Pinpoint the cell where the given text exists, returning its [X, Y] midpoint coordinate. 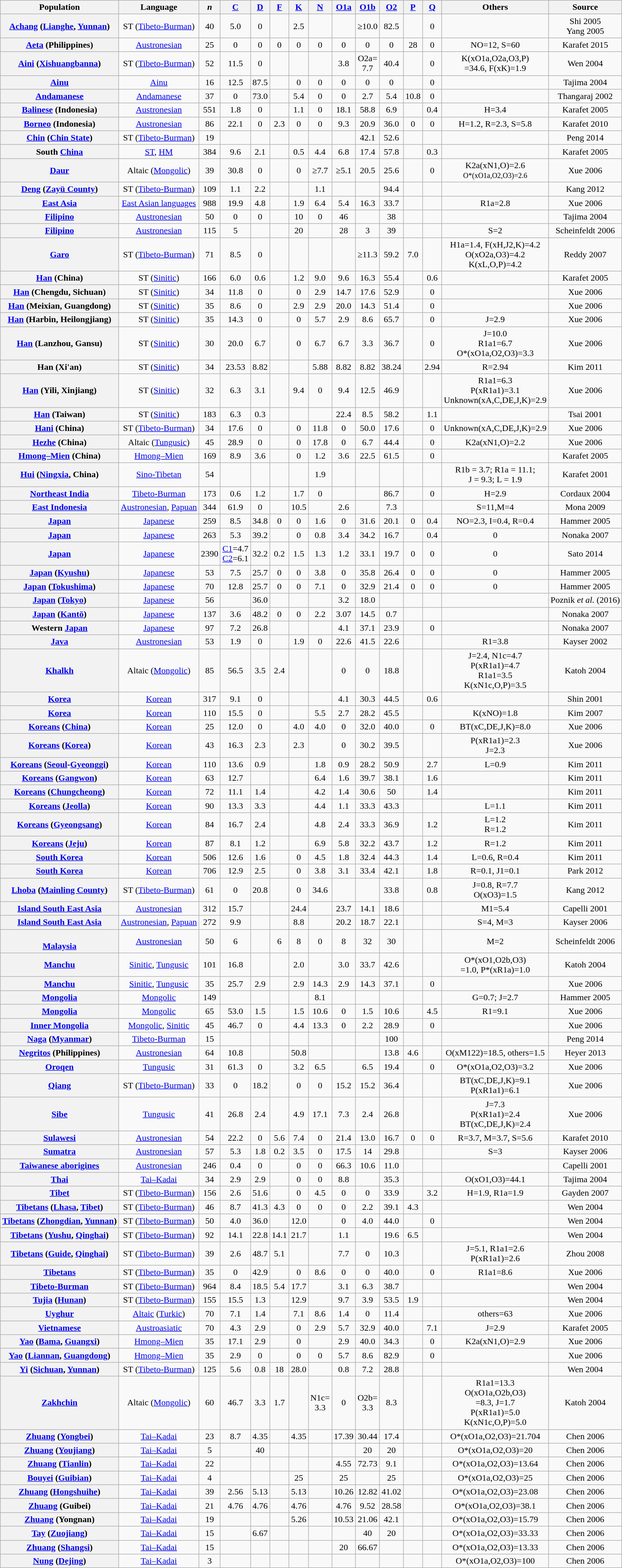
10.26 [343, 1492]
85 [210, 670]
Zhuang (Youjiang) [60, 1450]
20.2 [343, 922]
2.1 [260, 151]
4 [210, 1478]
19.4 [391, 1067]
Japan (Kantō) [60, 614]
Khalkh [60, 670]
Han (Taiwan) [60, 414]
P [413, 7]
Thai [60, 1179]
O*(xO1a,O2,O3)=3.2 [495, 1067]
156 [210, 1193]
Cordaux 2004 [585, 493]
22.4 [343, 414]
551 [210, 110]
19.6 [391, 1235]
Heyer 2013 [585, 1053]
29.8 [391, 1152]
33.1 [367, 554]
Koreans (Jeju) [60, 843]
149 [210, 997]
384 [210, 151]
M=2 [495, 941]
K2a(xN1,O)=2.9 [495, 1342]
22.2 [236, 1138]
4.55 [343, 1464]
72 [210, 792]
≥10.0 [367, 26]
Japan (Tokyo) [60, 600]
S=3 [495, 1152]
H=1.2, R=2.3, S=5.8 [495, 124]
82.9 [391, 1355]
Northeast India [60, 493]
Population [60, 7]
Taiwanese aborigines [60, 1165]
63 [210, 778]
35.3 [391, 1179]
C1=4.7C2=6.1 [236, 554]
16 [210, 82]
L=1.1 [495, 806]
7.5 [236, 573]
Tibetans (Guide, Qinghai) [60, 1254]
18.1 [343, 110]
O(xM122)=18.5, others=1.5 [495, 1053]
G=0.7; J=2.7 [495, 997]
≥5.1 [343, 170]
33.4 [367, 871]
30.6 [367, 792]
O(xO1,O3)=44.1 [495, 1179]
Zhuang (Guibei) [60, 1505]
9.3 [343, 124]
56 [210, 600]
R1a1=8.6 [495, 1272]
Zhuang (Yongbei) [60, 1436]
J=0.8, R=7.7O(xO3)=1.5 [495, 890]
Han (Yili, Xinjiang) [60, 391]
Western Japan [60, 628]
9.9 [236, 922]
Sulawesi [60, 1138]
others=63 [495, 1314]
Koreans (Seoul-Gyeonggi) [60, 764]
Mongolic, Sinitic [159, 1025]
33 [210, 1085]
57.8 [391, 151]
R1=9.1 [495, 1011]
Oroqen [60, 1067]
R=0.1, J1=0.1 [495, 871]
44.3 [391, 857]
41.02 [391, 1492]
Koreans (Jeolla) [60, 806]
n [210, 7]
101 [210, 965]
46.9 [391, 391]
259 [210, 521]
Tay (Zuojiang) [60, 1533]
5.5 [320, 713]
Zhuang (Yongnan) [60, 1519]
32.4 [367, 857]
82.5 [391, 26]
8.3 [391, 1403]
34.6 [320, 890]
45.5 [391, 713]
23.9 [391, 628]
51.6 [260, 1193]
M1=5.4 [495, 908]
21 [210, 1505]
706 [210, 871]
2390 [210, 554]
N1c=3.3 [320, 1403]
O*(xO1a,O2,O3)=23.08 [495, 1492]
312 [210, 908]
42.6 [391, 965]
O2b=3.3 [367, 1403]
65 [210, 1011]
38 [391, 217]
East Asian languages [159, 203]
7.0 [413, 254]
30.2 [367, 745]
506 [210, 857]
28.58 [391, 1505]
9.7 [343, 1300]
12.7 [236, 778]
10.53 [343, 1519]
10 [299, 217]
Qiang [60, 1085]
25.6 [391, 170]
964 [210, 1286]
Daur [60, 170]
51.4 [391, 306]
Han (Harbin, Heilongjiang) [60, 320]
36.7 [391, 343]
61.9 [236, 507]
2.0 [299, 965]
97 [210, 628]
Han (Meixian, Guangdong) [60, 306]
5.8 [343, 843]
30.8 [236, 170]
Negritos (Philippines) [60, 1053]
Aeta (Philippines) [60, 45]
52.6 [391, 138]
Deng (Zayü County) [60, 189]
34.8 [260, 521]
20.8 [260, 890]
12.8 [236, 586]
Mona 2009 [585, 507]
109 [210, 189]
Unknown(xA,C,DE,J,K)=2.9 [495, 428]
57 [210, 1152]
31 [210, 1067]
23.7 [343, 908]
166 [210, 278]
S=11,M=4 [495, 507]
Reddy 2007 [585, 254]
11.1 [236, 792]
5.0 [236, 26]
22 [210, 1464]
Poznik et al. (2016) [585, 600]
R1=3.8 [495, 642]
Aini (Xishuangbanna) [60, 63]
14.5 [367, 614]
6.0 [236, 278]
32.0 [367, 726]
5.88 [320, 367]
20.1 [391, 521]
71 [210, 254]
183 [210, 414]
O2 [391, 7]
0.5 [299, 151]
169 [210, 456]
41.3 [260, 1207]
Thangaraj 2002 [585, 96]
56.5 [236, 670]
Austroasiatic [159, 1328]
Tibet [60, 1193]
344 [210, 507]
20.5 [367, 170]
Zhuang (Hongshuihe) [60, 1492]
J=10.0R1a1=6.7O*(xO1a,O2,O3)=3.3 [495, 343]
38.1 [391, 778]
8.4 [236, 1286]
38.24 [391, 367]
246 [210, 1165]
L=0.9 [495, 764]
11.0 [391, 1165]
14.7 [343, 292]
Japan (Kyushu) [60, 573]
33.8 [391, 890]
Sato 2014 [585, 554]
Yao (Bama, Guangxi) [60, 1342]
48.7 [260, 1254]
2.94 [432, 367]
3.9 [367, 1300]
BT(xC,DE,J,K)=9.1P(xR1a1)=6.1 [495, 1085]
Japan (Tokushima) [60, 586]
58.2 [391, 414]
NO=12, S=60 [495, 45]
6.8 [343, 151]
ST, HM [159, 151]
O*(xO1a,O2,O3)=20 [495, 1450]
17.5 [343, 1152]
Kim 2007 [585, 713]
272 [210, 922]
41 [210, 1114]
Zhou 2008 [585, 1254]
Altaic (Tungusic) [159, 442]
R1b = 3.7; R1a = 11.1;J = 9.3; L = 1.9 [495, 475]
72.73 [367, 1464]
13.0 [367, 1138]
Han (Lanzhou, Gansu) [60, 343]
Altaic (Turkic) [159, 1314]
O*(xO1a,O2,O3)=38.1 [495, 1505]
317 [210, 699]
C [236, 7]
100 [391, 1039]
O1a [343, 7]
Chin (Chin State) [60, 138]
O*(xO1a,O2,O3)=21.704 [495, 1436]
26.4 [391, 573]
L=0.6, R=0.4 [495, 857]
7.4 [299, 1138]
13.8 [391, 1053]
6.67 [260, 1533]
H=2.9 [495, 493]
Lhoba (Mainling County) [60, 890]
44.4 [391, 442]
18 [279, 1369]
BT(xC,DE,J,K)=8.0 [495, 726]
R=2.94 [495, 367]
K2a(xN1,O)=2.2 [495, 442]
South China [60, 151]
11.5 [236, 63]
12.6 [236, 857]
115 [210, 231]
86 [210, 124]
20.9 [367, 124]
18.7 [367, 922]
2.56 [236, 1492]
30.3 [367, 699]
15.7 [236, 908]
East Indonesia [60, 507]
H=1.9, R1a=1.9 [495, 1193]
≥7.7 [320, 170]
H=3.4 [495, 110]
39.7 [367, 778]
Garo [60, 254]
50.9 [391, 764]
28.8 [391, 1369]
8.9 [236, 456]
19.7 [391, 554]
O1b [367, 7]
Malaysia [60, 941]
13.6 [236, 764]
55.4 [391, 278]
R=1.2 [495, 843]
84 [210, 825]
43.7 [391, 843]
173 [210, 493]
37 [210, 96]
R1a=2.8 [495, 203]
10.5 [299, 507]
≥11.3 [367, 254]
Kayser 2002 [585, 642]
5.26 [299, 1519]
61.3 [236, 1067]
K(xO1a,O2a,O3,P)=34.6, F(xK)=1.9 [495, 63]
14 [367, 1152]
155 [210, 1300]
17.7 [299, 1286]
35.8 [367, 573]
4.9 [299, 1114]
53.0 [236, 1011]
9.52 [367, 1505]
34.3 [391, 1342]
31.6 [367, 521]
Balinese (Indonesia) [60, 110]
Others [495, 7]
22.8 [260, 1235]
O*(xO1a,O2,O3)=15.79 [495, 1519]
19.9 [236, 203]
86.7 [391, 493]
D [260, 7]
61.5 [391, 456]
43 [210, 745]
O*(xO1a,O2,O3)=100 [495, 1561]
65.7 [391, 320]
Naga (Myanmar) [60, 1039]
Tibetans (Lhasa, Tibet) [60, 1207]
Shi 2005Yang 2005 [585, 26]
R1a1=13.3O(xO1a,O2b,O3)=8.3, J=1.7P(xR1a1)=5.0K(xN1c,O,P)=5.0 [495, 1403]
59.2 [391, 254]
66.67 [367, 1547]
Nung (Dejing) [60, 1561]
40.4 [391, 63]
53.5 [391, 1300]
S=4, M=3 [495, 922]
52 [210, 63]
28.0 [299, 1369]
137 [210, 614]
Sumatra [60, 1152]
O*(xO1a,O2,O3)=33.33 [495, 1533]
Park 2012 [585, 871]
NO=2.3, I=0.4, R=0.4 [495, 521]
39.5 [391, 745]
Vietnamese [60, 1328]
S=2 [495, 231]
Koreans (China) [60, 726]
18.0 [367, 600]
18.6 [391, 908]
Inner Mongolia [60, 1025]
24.4 [299, 908]
Han (China) [60, 278]
O*(xO1a,O2,O3)=13.64 [495, 1464]
Karafet 2001 [585, 475]
87.5 [260, 82]
42.9 [260, 1272]
17.39 [343, 1436]
Uyghur [60, 1314]
J=2.4, N1c=4.7P(xR1a1)=4.7R1a1=3.5K(xN1c,O,P)=3.5 [495, 670]
Tibetans (Zhongdian, Yunnan) [60, 1221]
263 [210, 535]
Koreans (Chungcheong) [60, 792]
Yao (Liannan, Guangdong) [60, 1355]
0.7 [391, 614]
Tibetans (Yushu, Qinghai) [60, 1235]
50.8 [299, 1053]
F [279, 7]
Achang (Lianghe, Yunnan) [60, 26]
30.44 [367, 1436]
36.9 [391, 825]
K2a(xN1,O)=2.6O*(xO1a,O2,O3)=2.6 [495, 170]
988 [210, 203]
Han (Xi'an) [60, 367]
Q [432, 7]
O2a=7.7 [367, 63]
87 [210, 843]
11.4 [391, 1314]
O*(xO1a,O2,O3)=25 [495, 1478]
Java [60, 642]
18.8 [391, 670]
Tujia (Hunan) [60, 1300]
L=1.2R=1.2 [495, 825]
H1a=1.4, F(xH,J2,K)=4.2O(xO2a,O3)=4.2K(xL,O,P)=4.2 [495, 254]
Borneo (Indonesia) [60, 124]
O*(xO1a,O2,O3)=13.33 [495, 1547]
43.3 [391, 806]
58.8 [367, 110]
66.3 [343, 1165]
60 [210, 1403]
3.4 [343, 535]
J=5.1, R1a1=2.6P(xR1a1)=2.6 [495, 1254]
18.5 [260, 1286]
Tsai 2001 [585, 414]
Source [585, 7]
3.0 [343, 965]
38.7 [391, 1286]
34.2 [367, 535]
9.0 [320, 278]
Koreans (Gyeongsang) [60, 825]
36.4 [391, 1085]
4.2 [320, 792]
33.9 [391, 1193]
Zakhchin [60, 1403]
Hui (Ningxia, China) [60, 475]
44.0 [391, 1221]
Karafet 2015 [585, 45]
Han (Chengdu, Sichuan) [60, 292]
East Asia [60, 203]
16.8 [236, 965]
Koreans (Gangwon) [60, 778]
41.5 [367, 642]
P(xR1a1)=2.3J=2.3 [495, 745]
22.5 [367, 456]
Zhuang (Tianlin) [60, 1464]
39.1 [391, 1207]
50.0 [367, 428]
Yi (Sichuan, Yunnan) [60, 1369]
73.0 [260, 96]
21.06 [367, 1519]
94.4 [391, 189]
Hezhe (China) [60, 442]
K [299, 7]
21.7 [299, 1235]
90 [210, 806]
7.7 [343, 1254]
Hani (China) [60, 428]
48.2 [260, 614]
23.53 [236, 367]
3.07 [343, 614]
10.3 [391, 1254]
61 [210, 890]
R1a1=6.3P(xR1a1)=3.1Unknown(xA,C,DE,J,K)=2.9 [495, 391]
Language [159, 7]
64 [210, 1053]
Zhuang (Shangsi) [60, 1547]
Koreans (Korea) [60, 745]
44.5 [391, 699]
125 [210, 1369]
23 [210, 1436]
Sibe [60, 1114]
5.1 [279, 1254]
39.2 [260, 535]
O*(xO1,O2b,O3)=1.0, P*(xR1a)=1.0 [495, 965]
92 [210, 1235]
R=3.7, M=3.7, S=5.6 [495, 1138]
K(xNO)=1.8 [495, 713]
Hmong–Mien (China) [60, 456]
18.2 [260, 1085]
12.82 [367, 1492]
Tibetans [60, 1272]
Gayden 2007 [585, 1193]
17.8 [320, 442]
J=7.3P(xR1a1)=2.4BT(xC,DE,J,K)=2.4 [495, 1114]
4.6 [413, 1053]
Bouyei (Guibian) [60, 1478]
Shin 2001 [585, 699]
N [320, 7]
Sino-Tibetan [159, 475]
52.9 [391, 292]
